Determine the [X, Y] coordinate at the center of the cell enclosing the given text.  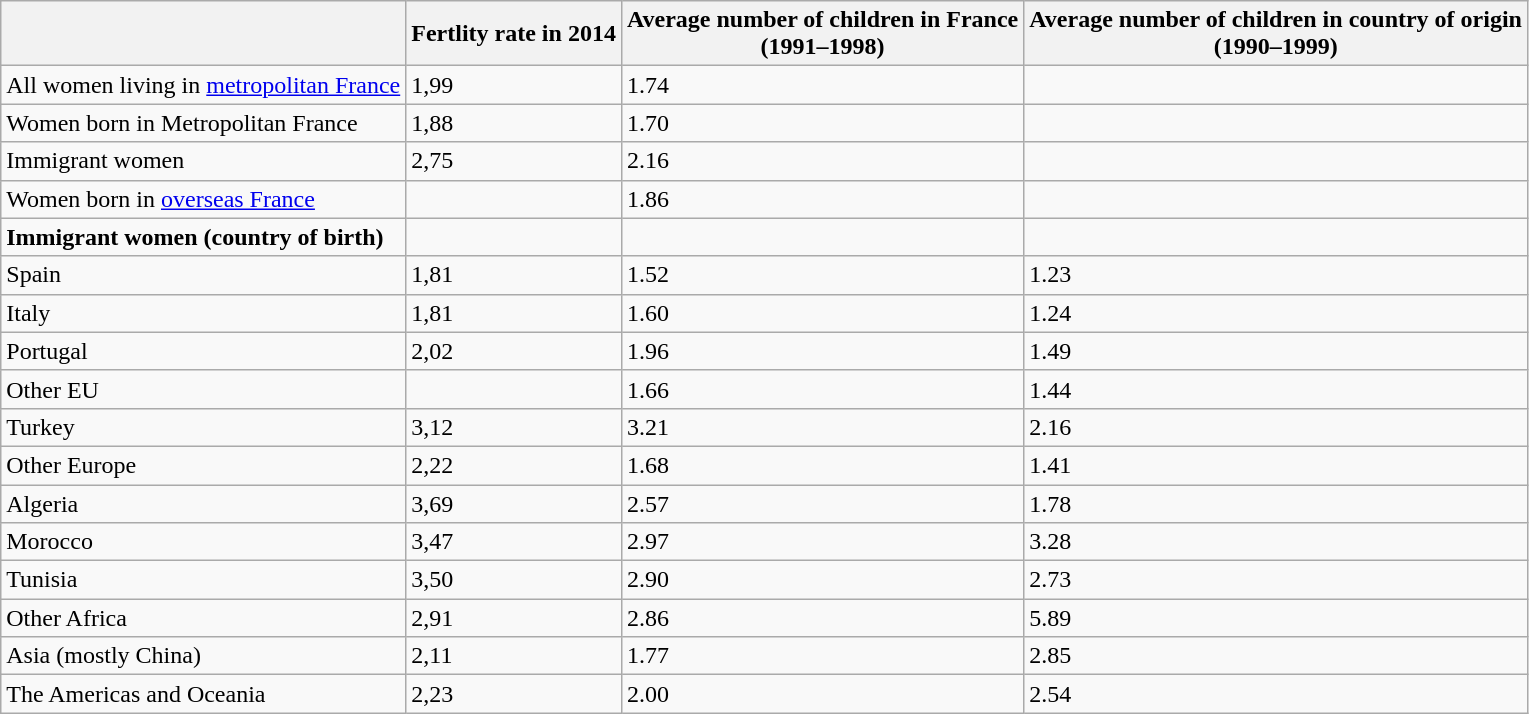
Morocco [204, 542]
1.41 [1276, 465]
3,69 [514, 503]
2,02 [514, 351]
Turkey [204, 427]
Other Africa [204, 618]
2.85 [1276, 656]
2,22 [514, 465]
3,12 [514, 427]
Other EU [204, 389]
Women born in overseas France [204, 199]
1.96 [822, 351]
3.21 [822, 427]
2.90 [822, 580]
1.44 [1276, 389]
2.86 [822, 618]
2,91 [514, 618]
1,99 [514, 85]
Tunisia [204, 580]
1.60 [822, 313]
1.66 [822, 389]
5.89 [1276, 618]
1.78 [1276, 503]
3,47 [514, 542]
Asia (mostly China) [204, 656]
1.86 [822, 199]
2.73 [1276, 580]
2.57 [822, 503]
The Americas and Oceania [204, 694]
Immigrant women (country of birth) [204, 237]
2,23 [514, 694]
2.00 [822, 694]
Immigrant women [204, 161]
2.54 [1276, 694]
2,75 [514, 161]
1.70 [822, 123]
Spain [204, 275]
Fertlity rate in 2014 [514, 34]
1.24 [1276, 313]
3.28 [1276, 542]
2,11 [514, 656]
1.77 [822, 656]
1,88 [514, 123]
Average number of children in country of origin(1990–1999) [1276, 34]
1.68 [822, 465]
Portugal [204, 351]
Average number of children in France(1991–1998) [822, 34]
Women born in Metropolitan France [204, 123]
1.52 [822, 275]
3,50 [514, 580]
Algeria [204, 503]
All women living in metropolitan France [204, 85]
1.49 [1276, 351]
Italy [204, 313]
1.23 [1276, 275]
1.74 [822, 85]
2.97 [822, 542]
Other Europe [204, 465]
